Find where the given text appears and provide that cell's center as [X, Y] coordinate. 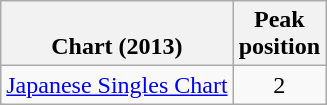
Chart (2013) [117, 34]
Japanese Singles Chart [117, 85]
2 [279, 85]
Peakposition [279, 34]
